Search for the cell housing the specified text and yield its [X, Y] center coordinate. 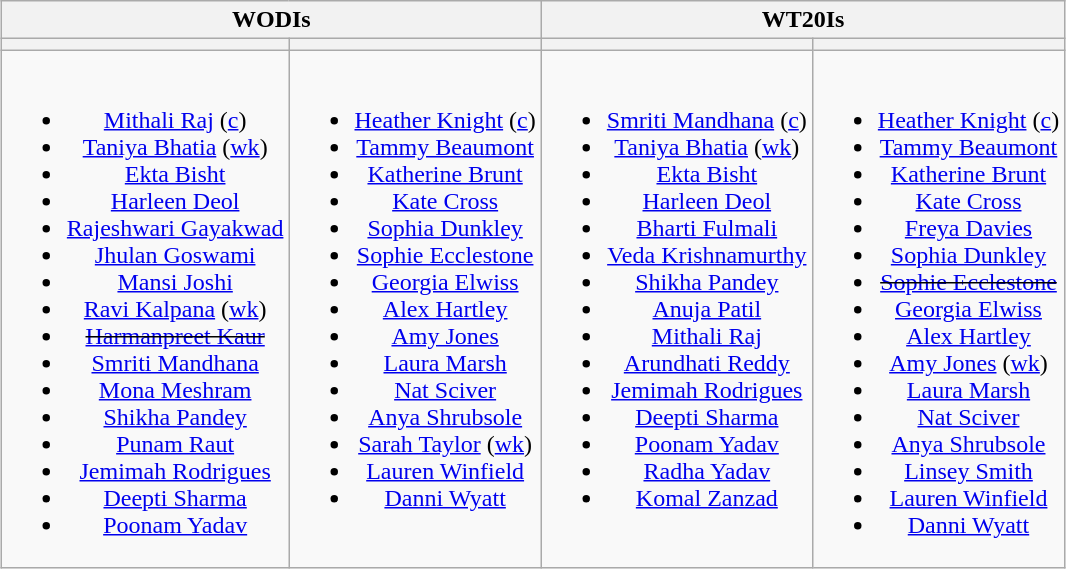
WT20Is [802, 20]
WODIs [271, 20]
